Find where the given text appears and provide that cell's center as [x, y] coordinate. 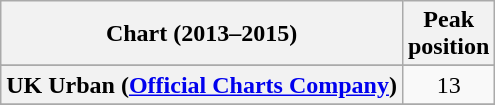
13 [448, 85]
Peakposition [448, 34]
Chart (2013–2015) [202, 34]
UK Urban (Official Charts Company) [202, 85]
